Scan for the cell matching the given text and deliver its (x, y) coordinate at center. 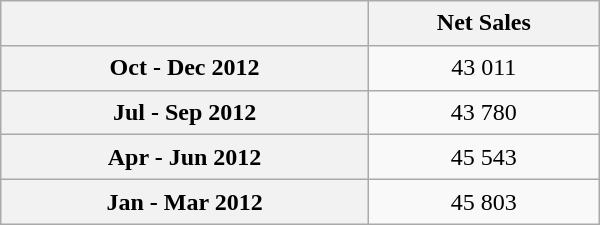
43 780 (484, 112)
Oct - Dec 2012 (185, 68)
Net Sales (484, 24)
Jan - Mar 2012 (185, 202)
Jul - Sep 2012 (185, 112)
43 011 (484, 68)
45 543 (484, 158)
45 803 (484, 202)
Apr - Jun 2012 (185, 158)
